From the cell containing the given text, extract its center point as [x, y] coordinate. 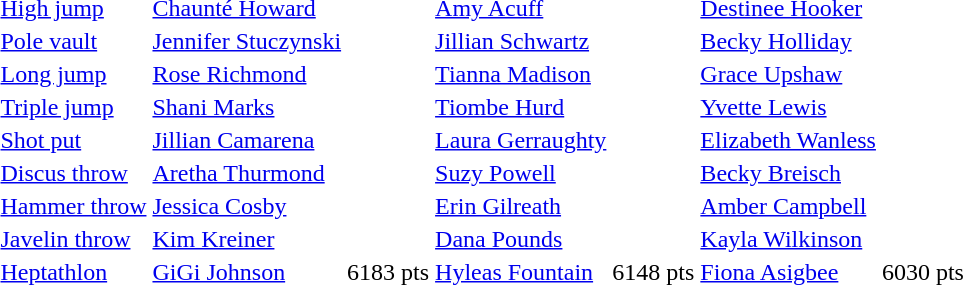
Shani Marks [247, 107]
Grace Upshaw [788, 74]
Tianna Madison [521, 74]
Jennifer Stuczynski [247, 41]
Yvette Lewis [788, 107]
Laura Gerraughty [521, 140]
Jessica Cosby [247, 206]
Becky Holliday [788, 41]
Aretha Thurmond [247, 173]
Becky Breisch [788, 173]
Jillian Schwartz [521, 41]
Elizabeth Wanless [788, 140]
Kim Kreiner [247, 239]
Jillian Camarena [247, 140]
Amber Campbell [788, 206]
Kayla Wilkinson [788, 239]
Suzy Powell [521, 173]
Dana Pounds [521, 239]
Tiombe Hurd [521, 107]
Erin Gilreath [521, 206]
Rose Richmond [247, 74]
